Pinpoint the cell where the given text exists, returning its (x, y) midpoint coordinate. 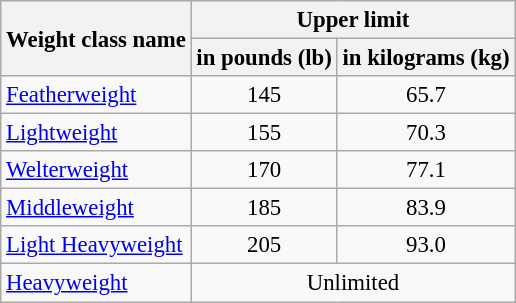
205 (264, 245)
83.9 (426, 208)
Welterweight (96, 170)
77.1 (426, 170)
93.0 (426, 245)
in kilograms (kg) (426, 58)
in pounds (lb) (264, 58)
Weight class name (96, 38)
Light Heavyweight (96, 245)
145 (264, 95)
Upper limit (353, 20)
Unlimited (353, 283)
170 (264, 170)
Featherweight (96, 95)
155 (264, 133)
Heavyweight (96, 283)
185 (264, 208)
70.3 (426, 133)
65.7 (426, 95)
Lightweight (96, 133)
Middleweight (96, 208)
